Determine the [x, y] coordinate at the center of the cell enclosing the given text.  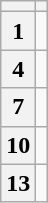
1 [18, 31]
7 [18, 107]
13 [18, 183]
4 [18, 69]
10 [18, 145]
